Output the (x, y) coordinate of the center of the cell containing the given text.  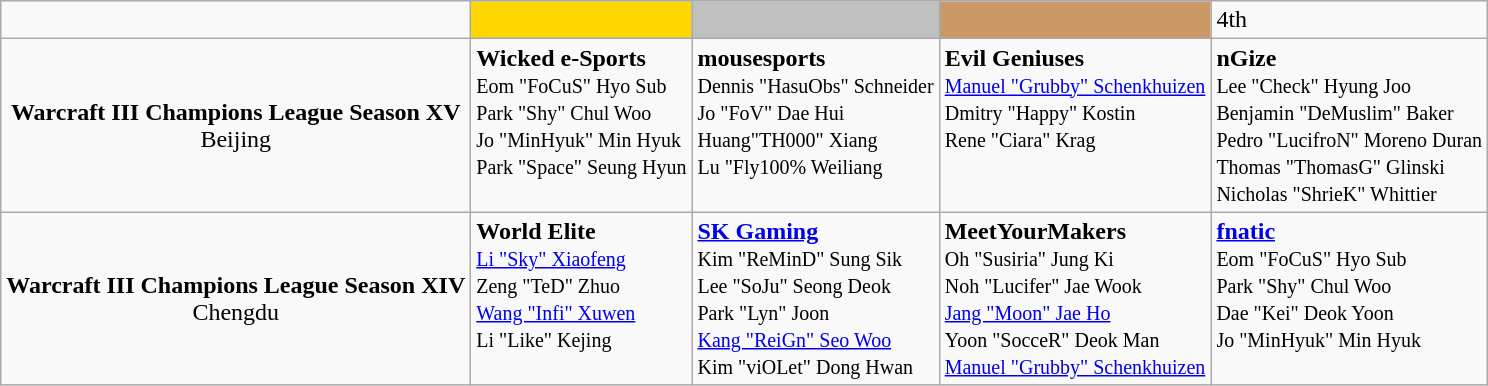
fnatic Eom "FoCuS" Hyo Sub Park "Shy" Chul Woo Dae "Kei" Deok Yoon Jo "MinHyuk" Min Hyuk (1350, 298)
Warcraft III Champions League Season XIV Chengdu (236, 298)
nGize Lee "Check" Hyung Joo Benjamin "DeMuslim" Baker Pedro "LucifroN" Moreno Duran Thomas "ThomasG" Glinski Nicholas "ShrieK" Whittier (1350, 126)
mousesports Dennis "HasuObs" Schneider Jo "FoV" Dae Hui Huang"TH000" Xiang Lu "Fly100% Weiliang (816, 126)
World Elite Li "Sky" Xiaofeng Zeng "TeD" Zhuo Wang "Infi" Xuwen Li "Like" Kejing (582, 298)
Evil Geniuses Manuel "Grubby" Schenkhuizen Dmitry "Happy" Kostin Rene "Ciara" Krag (1075, 126)
SK Gaming Kim "ReMinD" Sung Sik Lee "SoJu" Seong Deok Park "Lyn" Joon Kang "ReiGn" Seo Woo Kim "viOLet" Dong Hwan (816, 298)
Warcraft III Champions League Season XV Beijing (236, 126)
4th (1350, 20)
MeetYourMakers Oh "Susiria" Jung Ki Noh "Lucifer" Jae Wook Jang "Moon" Jae Ho Yoon "SocceR" Deok Man Manuel "Grubby" Schenkhuizen (1075, 298)
Wicked e-Sports Eom "FoCuS" Hyo Sub Park "Shy" Chul Woo Jo "MinHyuk" Min Hyuk Park "Space" Seung Hyun (582, 126)
